Detect which cell encompasses the target text, then output its (x, y) center coordinate. 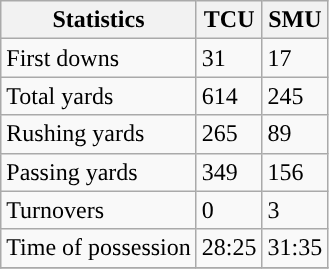
SMU (295, 20)
Total yards (99, 96)
Time of possession (99, 248)
Passing yards (99, 172)
Rushing yards (99, 134)
First downs (99, 58)
28:25 (229, 248)
TCU (229, 20)
Turnovers (99, 210)
614 (229, 96)
31:35 (295, 248)
265 (229, 134)
156 (295, 172)
Statistics (99, 20)
31 (229, 58)
89 (295, 134)
245 (295, 96)
0 (229, 210)
3 (295, 210)
349 (229, 172)
17 (295, 58)
